Search for the cell housing the specified text and yield its [x, y] center coordinate. 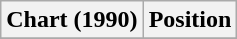
Chart (1990) [72, 20]
Position [190, 20]
